Identify which cell holds the provided text, then report its [X, Y] central coordinate. 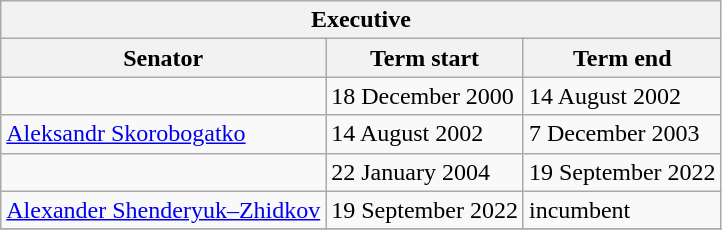
Executive [361, 20]
Senator [164, 58]
18 December 2000 [425, 96]
Term end [622, 58]
Alexander Shenderyuk–Zhidkov [164, 210]
Term start [425, 58]
7 December 2003 [622, 134]
22 January 2004 [425, 172]
incumbent [622, 210]
Aleksandr Skorobogatko [164, 134]
